Return the [X, Y] coordinate for the center point of the cell that contains the specified text.  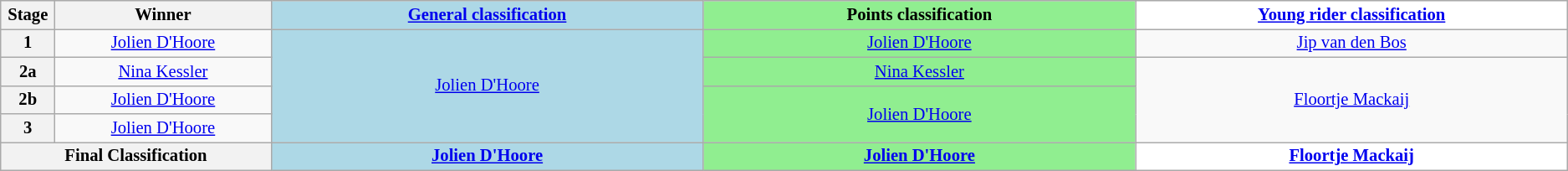
Stage [28, 14]
Points classification [920, 14]
1 [28, 43]
3 [28, 128]
General classification [487, 14]
Young rider classification [1351, 14]
2a [28, 71]
Winner [163, 14]
2b [28, 100]
Final Classification [135, 156]
Jip van den Bos [1351, 43]
